Find where the given text appears and provide that cell's center as (X, Y) coordinate. 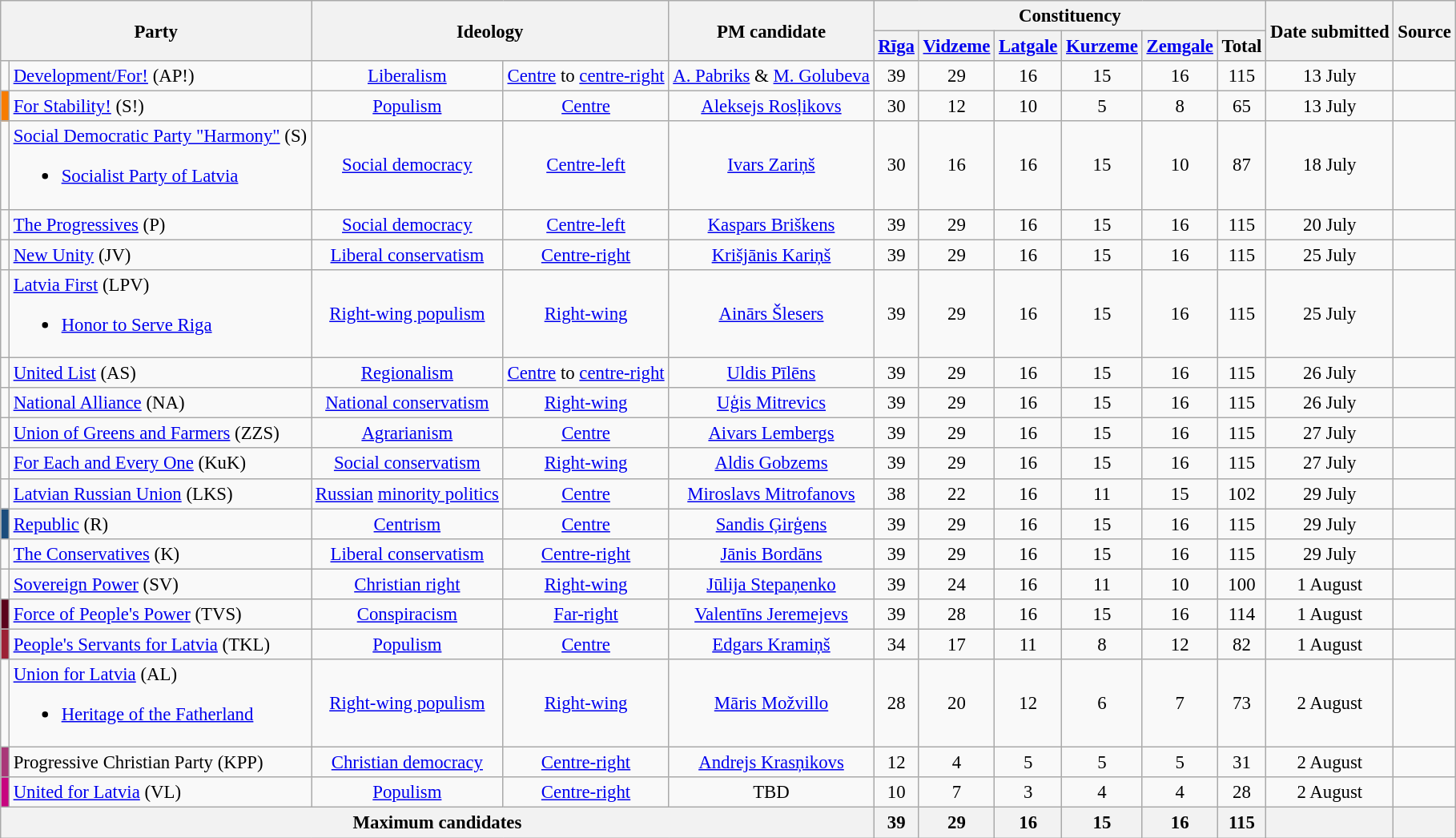
United for Latvia (VL) (160, 792)
National Alliance (NA) (160, 403)
38 (896, 494)
Christian democracy (407, 763)
Valentīns Jeremejevs (771, 614)
87 (1241, 165)
34 (896, 644)
20 July (1329, 224)
Russian minority politics (407, 494)
Aldis Gobzems (771, 464)
102 (1241, 494)
Aivars Lembergs (771, 433)
Source (1424, 30)
Conspiracism (407, 614)
Total (1241, 46)
Christian right (407, 584)
New Unity (JV) (160, 255)
82 (1241, 644)
Kurzeme (1102, 46)
22 (956, 494)
Ivars Zariņš (771, 165)
Party (156, 30)
A. Pabriks & M. Golubeva (771, 76)
100 (1241, 584)
Uldis Pīlēns (771, 373)
Zemgale (1180, 46)
Aleksejs Rosļikovs (771, 107)
Rīga (896, 46)
Development/For! (AP!) (160, 76)
For Each and Every One (KuK) (160, 464)
20 (956, 703)
United List (AS) (160, 373)
Far-right (586, 614)
Kaspars Briškens (771, 224)
24 (956, 584)
Centrism (407, 524)
Progressive Christian Party (KPP) (160, 763)
For Stability! (S!) (160, 107)
Vidzeme (956, 46)
Agrarianism (407, 433)
PM candidate (771, 30)
65 (1241, 107)
31 (1241, 763)
Maximum candidates (437, 823)
Social Democratic Party "Harmony" (S)Socialist Party of Latvia (160, 165)
Andrejs Krasņikovs (771, 763)
Republic (R) (160, 524)
Liberalism (407, 76)
6 (1102, 703)
Māris Možvillo (771, 703)
114 (1241, 614)
Ainārs Šlesers (771, 314)
Latvian Russian Union (LKS) (160, 494)
The Progressives (P) (160, 224)
3 (1028, 792)
TBD (771, 792)
Edgars Kramiņš (771, 644)
Social conservatism (407, 464)
National conservatism (407, 403)
Force of People's Power (TVS) (160, 614)
People's Servants for Latvia (TKL) (160, 644)
Miroslavs Mitrofanovs (771, 494)
The Conservatives (K) (160, 554)
17 (956, 644)
Latgale (1028, 46)
Union of Greens and Farmers (ZZS) (160, 433)
Krišjānis Kariņš (771, 255)
Uģis Mitrevics (771, 403)
73 (1241, 703)
Date submitted (1329, 30)
Union for Latvia (AL)Heritage of the Fatherland (160, 703)
Sandis Ģirģens (771, 524)
Jānis Bordāns (771, 554)
Latvia First (LPV)Honor to Serve Riga (160, 314)
Sovereign Power (SV) (160, 584)
Constituency (1070, 16)
18 July (1329, 165)
Jūlija Stepaņenko (771, 584)
Ideology (489, 30)
Regionalism (407, 373)
